Find where the given text appears and provide that cell's center as (x, y) coordinate. 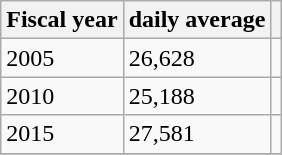
2005 (62, 58)
26,628 (197, 58)
27,581 (197, 134)
Fiscal year (62, 20)
25,188 (197, 96)
2010 (62, 96)
2015 (62, 134)
daily average (197, 20)
